Pinpoint the cell where the given text exists, returning its [X, Y] midpoint coordinate. 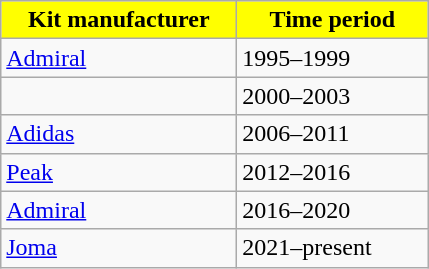
Peak [119, 172]
Kit manufacturer [119, 20]
2016–2020 [332, 210]
Time period [332, 20]
2021–present [332, 248]
1995–1999 [332, 58]
2000–2003 [332, 96]
Adidas [119, 134]
2006–2011 [332, 134]
2012–2016 [332, 172]
Joma [119, 248]
